Provide the [x, y] coordinate of the cell's center where the given text is located.  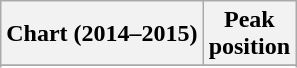
Peakposition [249, 34]
Chart (2014–2015) [102, 34]
